Scan for the cell matching the given text and deliver its (x, y) coordinate at center. 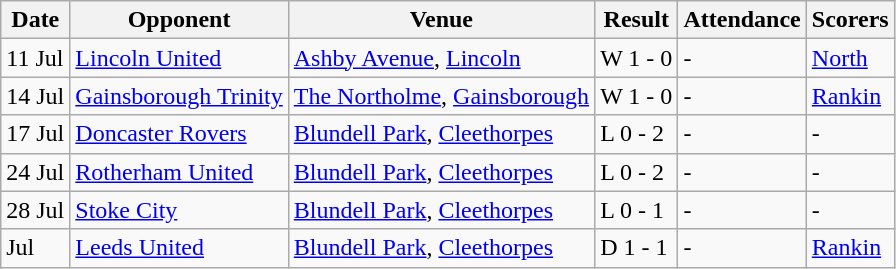
Date (36, 20)
The Northolme, Gainsborough (441, 96)
24 Jul (36, 172)
17 Jul (36, 134)
Doncaster Rovers (179, 134)
Result (636, 20)
Rotherham United (179, 172)
Attendance (742, 20)
Jul (36, 248)
11 Jul (36, 58)
L 0 - 1 (636, 210)
Opponent (179, 20)
Lincoln United (179, 58)
Leeds United (179, 248)
14 Jul (36, 96)
Gainsborough Trinity (179, 96)
Venue (441, 20)
Scorers (850, 20)
Ashby Avenue, Lincoln (441, 58)
North (850, 58)
D 1 - 1 (636, 248)
28 Jul (36, 210)
Stoke City (179, 210)
